Detect which cell encompasses the target text, then output its (x, y) center coordinate. 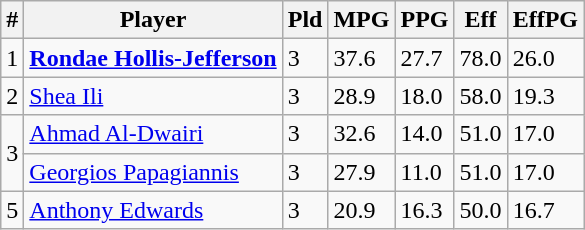
11.0 (424, 172)
PPG (424, 20)
37.6 (362, 58)
78.0 (480, 58)
Eff (480, 20)
1 (12, 58)
5 (12, 210)
28.9 (362, 96)
Ahmad Al-Dwairi (153, 134)
32.6 (362, 134)
27.7 (424, 58)
16.7 (545, 210)
26.0 (545, 58)
2 (12, 96)
Anthony Edwards (153, 210)
14.0 (424, 134)
20.9 (362, 210)
27.9 (362, 172)
MPG (362, 20)
18.0 (424, 96)
# (12, 20)
16.3 (424, 210)
Player (153, 20)
Pld (305, 20)
Georgios Papagiannis (153, 172)
Rondae Hollis-Jefferson (153, 58)
50.0 (480, 210)
EffPG (545, 20)
Shea Ili (153, 96)
58.0 (480, 96)
19.3 (545, 96)
